Capture the cell that displays the provided text and extract its (x, y) central coordinate. 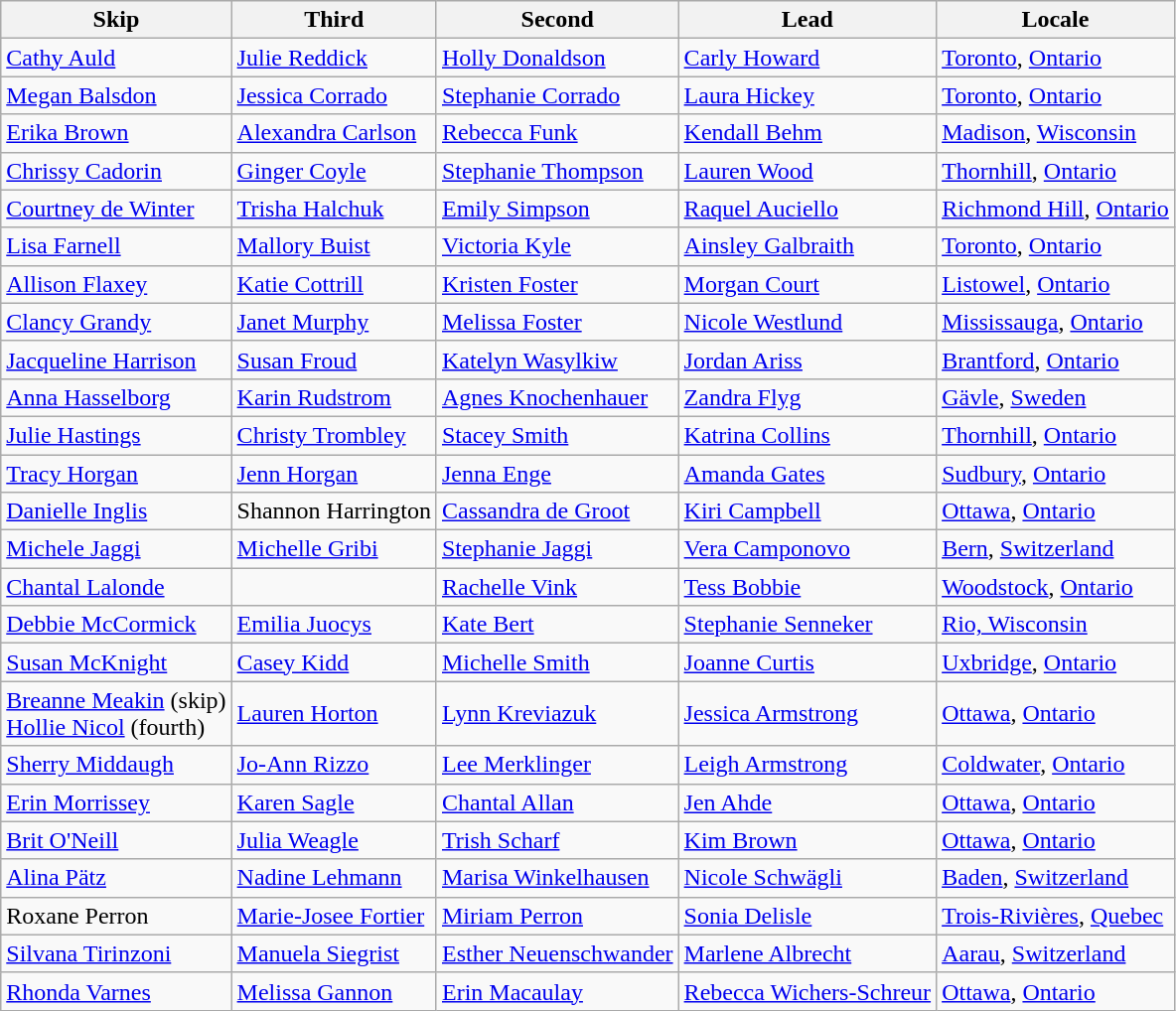
Laura Hickey (808, 95)
Alina Pätz (116, 878)
Kate Bert (557, 625)
Richmond Hill, Ontario (1056, 209)
Jenn Horgan (334, 474)
Marisa Winkelhausen (557, 878)
Vera Camponovo (808, 549)
Clancy Grandy (116, 322)
Allison Flaxey (116, 284)
Joanne Curtis (808, 662)
Chrissy Cadorin (116, 171)
Susan Froud (334, 360)
Courtney de Winter (116, 209)
Mississauga, Ontario (1056, 322)
Skip (116, 20)
Trish Scharf (557, 840)
Kiri Campbell (808, 511)
Baden, Switzerland (1056, 878)
Woodstock, Ontario (1056, 587)
Stephanie Senneker (808, 625)
Morgan Court (808, 284)
Lynn Kreviazuk (557, 713)
Katelyn Wasylkiw (557, 360)
Sherry Middaugh (116, 765)
Second (557, 20)
Madison, Wisconsin (1056, 133)
Breanne Meakin (skip) Hollie Nicol (fourth) (116, 713)
Julie Reddick (334, 58)
Sudbury, Ontario (1056, 474)
Kendall Behm (808, 133)
Stephanie Thompson (557, 171)
Leigh Armstrong (808, 765)
Chantal Allan (557, 802)
Karin Rudstrom (334, 397)
Bern, Switzerland (1056, 549)
Jo-Ann Rizzo (334, 765)
Rachelle Vink (557, 587)
Casey Kidd (334, 662)
Alexandra Carlson (334, 133)
Manuela Siegrist (334, 953)
Coldwater, Ontario (1056, 765)
Nicole Westlund (808, 322)
Sonia Delisle (808, 916)
Roxane Perron (116, 916)
Rio, Wisconsin (1056, 625)
Mallory Buist (334, 246)
Nadine Lehmann (334, 878)
Aarau, Switzerland (1056, 953)
Danielle Inglis (116, 511)
Trois-Rivières, Quebec (1056, 916)
Gävle, Sweden (1056, 397)
Katrina Collins (808, 435)
Michelle Gribi (334, 549)
Marie-Josee Fortier (334, 916)
Janet Murphy (334, 322)
Locale (1056, 20)
Julia Weagle (334, 840)
Rhonda Varnes (116, 991)
Esther Neuenschwander (557, 953)
Carly Howard (808, 58)
Agnes Knochenhauer (557, 397)
Kim Brown (808, 840)
Holly Donaldson (557, 58)
Jordan Ariss (808, 360)
Anna Hasselborg (116, 397)
Katie Cottrill (334, 284)
Victoria Kyle (557, 246)
Third (334, 20)
Michele Jaggi (116, 549)
Susan McKnight (116, 662)
Cassandra de Groot (557, 511)
Lisa Farnell (116, 246)
Melissa Foster (557, 322)
Emily Simpson (557, 209)
Jacqueline Harrison (116, 360)
Uxbridge, Ontario (1056, 662)
Silvana Tirinzoni (116, 953)
Rebecca Funk (557, 133)
Brit O'Neill (116, 840)
Miriam Perron (557, 916)
Jessica Corrado (334, 95)
Stephanie Corrado (557, 95)
Rebecca Wichers-Schreur (808, 991)
Tess Bobbie (808, 587)
Raquel Auciello (808, 209)
Lee Merklinger (557, 765)
Shannon Harrington (334, 511)
Ginger Coyle (334, 171)
Debbie McCormick (116, 625)
Karen Sagle (334, 802)
Trisha Halchuk (334, 209)
Erin Macaulay (557, 991)
Amanda Gates (808, 474)
Brantford, Ontario (1056, 360)
Lead (808, 20)
Nicole Schwägli (808, 878)
Jessica Armstrong (808, 713)
Julie Hastings (116, 435)
Michelle Smith (557, 662)
Kristen Foster (557, 284)
Stephanie Jaggi (557, 549)
Christy Trombley (334, 435)
Erika Brown (116, 133)
Ainsley Galbraith (808, 246)
Chantal Lalonde (116, 587)
Erin Morrissey (116, 802)
Tracy Horgan (116, 474)
Cathy Auld (116, 58)
Marlene Albrecht (808, 953)
Melissa Gannon (334, 991)
Lauren Horton (334, 713)
Stacey Smith (557, 435)
Lauren Wood (808, 171)
Jenna Enge (557, 474)
Zandra Flyg (808, 397)
Listowel, Ontario (1056, 284)
Emilia Juocys (334, 625)
Jen Ahde (808, 802)
Megan Balsdon (116, 95)
